From the cell containing the given text, extract its center point as [x, y] coordinate. 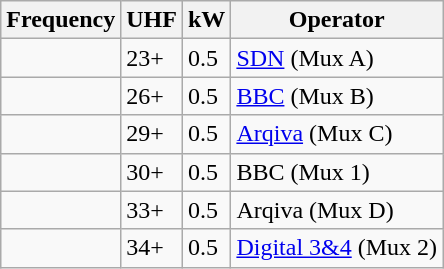
BBC (Mux B) [337, 96]
33+ [152, 210]
30+ [152, 172]
29+ [152, 134]
26+ [152, 96]
Digital 3&4 (Mux 2) [337, 248]
23+ [152, 58]
UHF [152, 20]
Arqiva (Mux D) [337, 210]
Frequency [61, 20]
BBC (Mux 1) [337, 172]
SDN (Mux A) [337, 58]
kW [206, 20]
34+ [152, 248]
Operator [337, 20]
Arqiva (Mux C) [337, 134]
